Locate the cell with the specified text and output its (x, y) center coordinate. 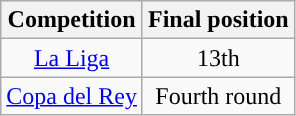
La Liga (72, 58)
Competition (72, 20)
Fourth round (218, 96)
Copa del Rey (72, 96)
Final position (218, 20)
13th (218, 58)
